Locate the cell with the specified text and output its [x, y] center coordinate. 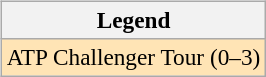
ATP Challenger Tour (0–3) [133, 57]
Legend [133, 20]
